Capture the cell that displays the provided text and extract its [X, Y] central coordinate. 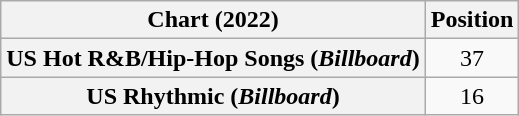
Chart (2022) [213, 20]
Position [472, 20]
37 [472, 58]
US Rhythmic (Billboard) [213, 96]
US Hot R&B/Hip-Hop Songs (Billboard) [213, 58]
16 [472, 96]
